Search for the cell housing the specified text and yield its [X, Y] center coordinate. 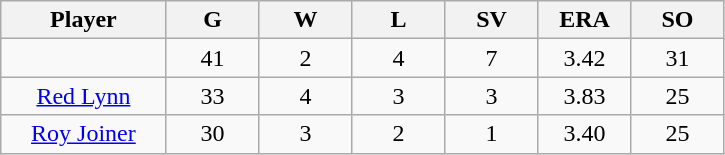
3.42 [584, 58]
Red Lynn [84, 96]
33 [212, 96]
41 [212, 58]
30 [212, 134]
31 [678, 58]
3.83 [584, 96]
Player [84, 20]
ERA [584, 20]
L [398, 20]
7 [492, 58]
SO [678, 20]
W [306, 20]
G [212, 20]
3.40 [584, 134]
SV [492, 20]
1 [492, 134]
Roy Joiner [84, 134]
